Identify which cell holds the provided text, then report its (x, y) central coordinate. 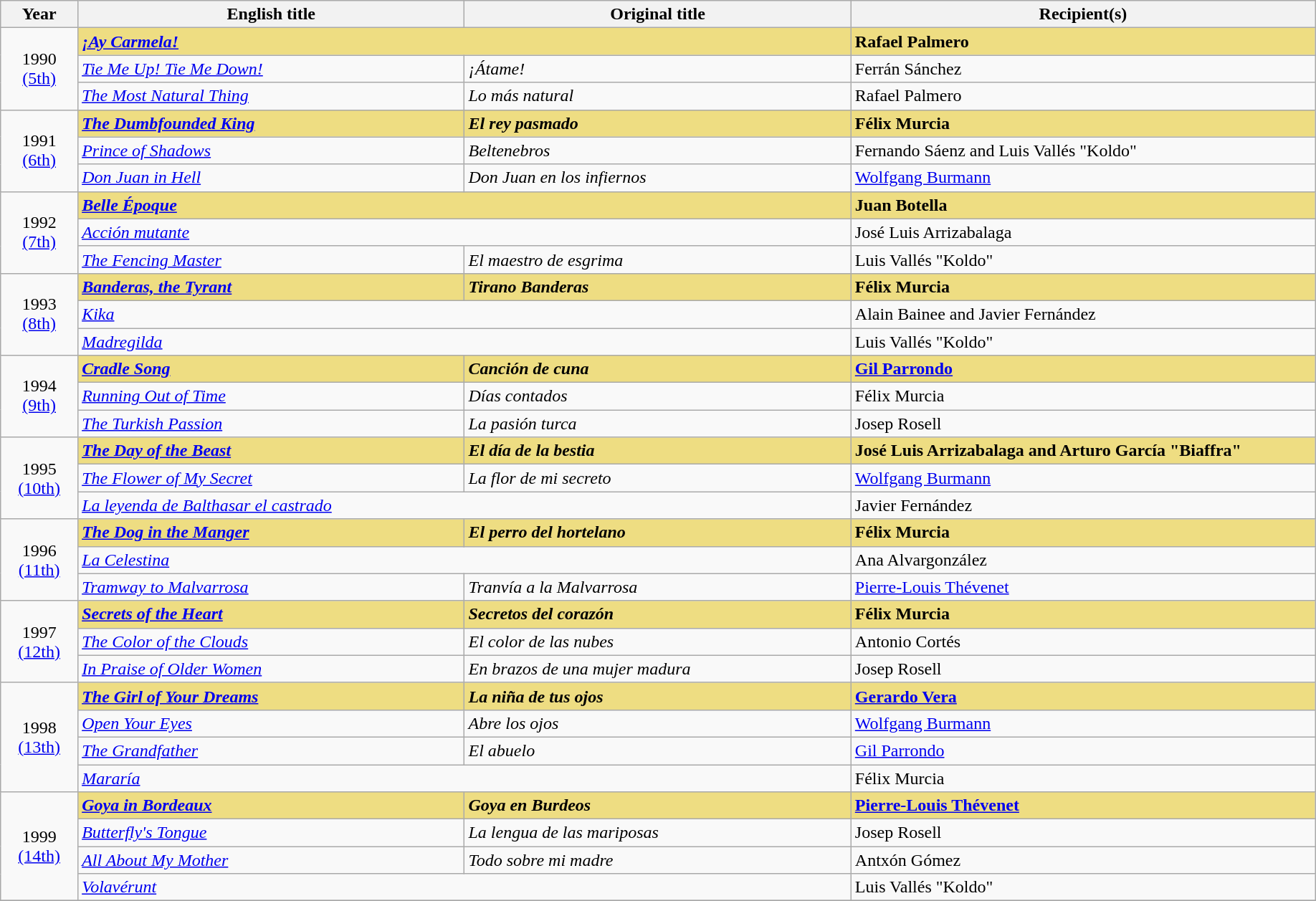
1993(8th) (39, 314)
1996(11th) (39, 560)
Ana Alvargonzález (1082, 560)
Javier Fernández (1082, 505)
Goya in Bordeaux (271, 806)
El perro del hortelano (658, 533)
El abuelo (658, 750)
¡Átame! (658, 69)
Lo más natural (658, 96)
1994(9th) (39, 396)
Canción de cuna (658, 369)
La pasión turca (658, 424)
Tie Me Up! Tie Me Down! (271, 69)
Juan Botella (1082, 205)
Gerardo Vera (1082, 696)
Beltenebros (658, 151)
Year (39, 14)
El rey pasmado (658, 123)
Madregilda (464, 342)
Mararía (464, 778)
Kika (464, 314)
¡Ay Carmela! (464, 42)
The Turkish Passion (271, 424)
1991(6th) (39, 151)
La lengua de las mariposas (658, 833)
Acción mutante (464, 232)
Running Out of Time (271, 396)
Días contados (658, 396)
Goya en Burdeos (658, 806)
1995(10th) (39, 478)
1992(7th) (39, 232)
English title (271, 14)
Prince of Shadows (271, 151)
Tranvía a la Malvarrosa (658, 587)
Cradle Song (271, 369)
The Day of the Beast (271, 451)
Ferrán Sánchez (1082, 69)
The Flower of My Secret (271, 478)
Fernando Sáenz and Luis Vallés "Koldo" (1082, 151)
1999(14th) (39, 847)
Belle Époque (464, 205)
In Praise of Older Women (271, 669)
Todo sobre mi madre (658, 860)
Antonio Cortés (1082, 642)
Open Your Eyes (271, 723)
The Grandfather (271, 750)
All About My Mother (271, 860)
The Color of the Clouds (271, 642)
The Most Natural Thing (271, 96)
Alain Bainee and Javier Fernández (1082, 314)
1998(13th) (39, 737)
Tramway to Malvarrosa (271, 587)
En brazos de una mujer madura (658, 669)
The Fencing Master (271, 259)
Recipient(s) (1082, 14)
La leyenda de Balthasar el castrado (464, 505)
The Dog in the Manger (271, 533)
1997(12th) (39, 642)
Secretos del corazón (658, 614)
1990(5th) (39, 69)
La niña de tus ojos (658, 696)
Tirano Banderas (658, 287)
La flor de mi secreto (658, 478)
La Celestina (464, 560)
Volavérunt (464, 887)
The Girl of Your Dreams (271, 696)
Abre los ojos (658, 723)
The Dumbfounded King (271, 123)
Butterfly's Tongue (271, 833)
El color de las nubes (658, 642)
Banderas, the Tyrant (271, 287)
El maestro de esgrima (658, 259)
Original title (658, 14)
Don Juan en los infiernos (658, 178)
El día de la bestia (658, 451)
José Luis Arrizabalaga (1082, 232)
Don Juan in Hell (271, 178)
Antxón Gómez (1082, 860)
José Luis Arrizabalaga and Arturo García "Biaffra" (1082, 451)
Secrets of the Heart (271, 614)
